Find where the given text appears and provide that cell's center as (X, Y) coordinate. 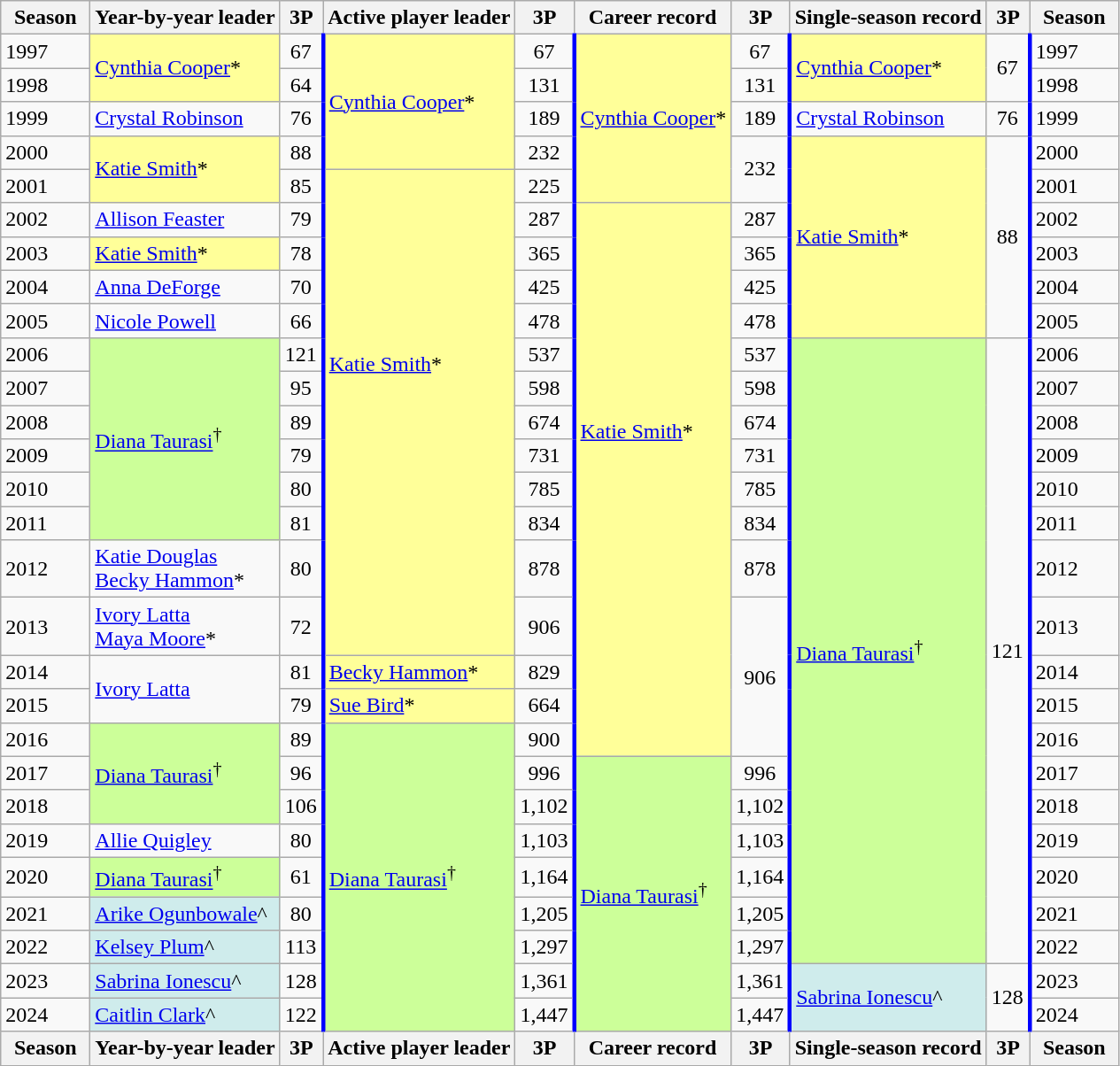
95 (301, 388)
70 (301, 287)
72 (301, 627)
829 (545, 672)
96 (301, 773)
225 (545, 186)
900 (545, 739)
61 (301, 877)
Nicole Powell (185, 321)
Katie DouglasBecky Hammon* (185, 568)
85 (301, 186)
664 (545, 706)
78 (301, 253)
Ivory Latta (185, 689)
Sue Bird* (420, 706)
113 (301, 947)
Arike Ogunbowale^ (185, 914)
106 (301, 807)
Becky Hammon* (420, 672)
Allie Quigley (185, 840)
Allison Feaster (185, 220)
Anna DeForge (185, 287)
Caitlin Clark^ (185, 1015)
66 (301, 321)
Kelsey Plum^ (185, 947)
Ivory LattaMaya Moore* (185, 627)
64 (301, 85)
122 (301, 1015)
